From the cell containing the given text, extract its center point as (X, Y) coordinate. 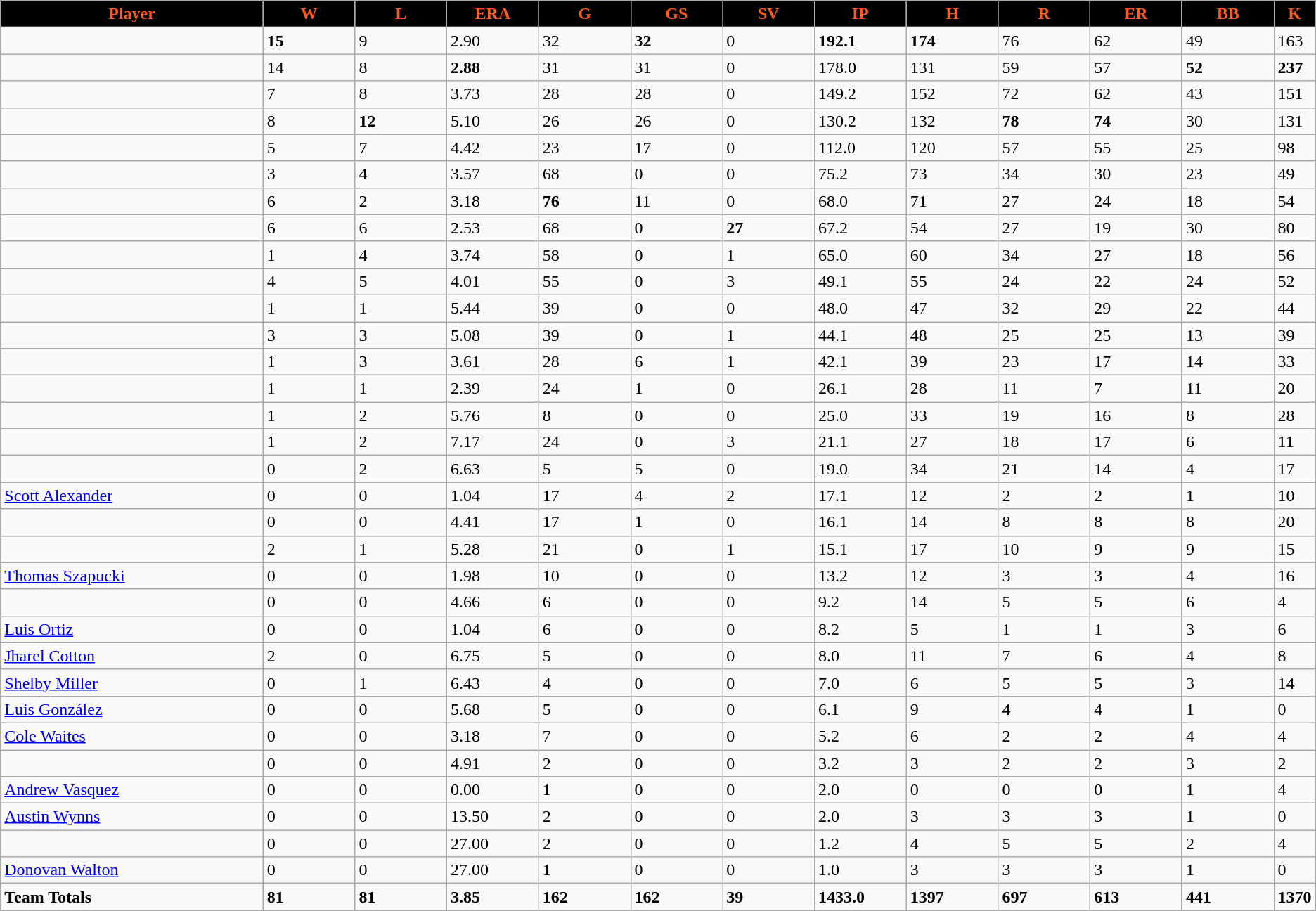
6.43 (493, 683)
Luis Ortiz (132, 629)
H (952, 14)
2.88 (493, 67)
3.85 (493, 897)
151 (1295, 94)
L (401, 14)
5.08 (493, 335)
1.98 (493, 576)
43 (1227, 94)
3.57 (493, 174)
5.28 (493, 549)
G (585, 14)
19.0 (860, 469)
60 (952, 254)
78 (1045, 121)
1370 (1295, 897)
4.01 (493, 281)
Donovan Walton (132, 870)
3.2 (860, 763)
GS (676, 14)
Jharel Cotton (132, 656)
9.2 (860, 602)
5.10 (493, 121)
6.1 (860, 709)
ER (1136, 14)
7.17 (493, 442)
56 (1295, 254)
8.0 (860, 656)
5.2 (860, 736)
67.2 (860, 228)
192.1 (860, 41)
ERA (493, 14)
42.1 (860, 362)
120 (952, 148)
0.00 (493, 790)
163 (1295, 41)
BB (1227, 14)
4.41 (493, 522)
4.91 (493, 763)
26.1 (860, 389)
IP (860, 14)
17.1 (860, 496)
71 (952, 201)
6.75 (493, 656)
13.2 (860, 576)
74 (1136, 121)
72 (1045, 94)
58 (585, 254)
K (1295, 14)
98 (1295, 148)
697 (1045, 897)
44.1 (860, 335)
Scott Alexander (132, 496)
W (309, 14)
68.0 (860, 201)
16.1 (860, 522)
237 (1295, 67)
65.0 (860, 254)
48.0 (860, 308)
132 (952, 121)
29 (1136, 308)
Andrew Vasquez (132, 790)
44 (1295, 308)
2.53 (493, 228)
13 (1227, 335)
8.2 (860, 629)
2.90 (493, 41)
Cole Waites (132, 736)
5.68 (493, 709)
2.39 (493, 389)
441 (1227, 897)
Team Totals (132, 897)
178.0 (860, 67)
SV (769, 14)
13.50 (493, 817)
Player (132, 14)
130.2 (860, 121)
73 (952, 174)
174 (952, 41)
Thomas Szapucki (132, 576)
3.73 (493, 94)
R (1045, 14)
3.74 (493, 254)
Shelby Miller (132, 683)
1397 (952, 897)
1.2 (860, 844)
152 (952, 94)
613 (1136, 897)
112.0 (860, 148)
21.1 (860, 442)
3.61 (493, 362)
5.76 (493, 415)
6.63 (493, 469)
48 (952, 335)
5.44 (493, 308)
4.66 (493, 602)
4.42 (493, 148)
Luis González (132, 709)
25.0 (860, 415)
1433.0 (860, 897)
149.2 (860, 94)
7.0 (860, 683)
15.1 (860, 549)
49.1 (860, 281)
59 (1045, 67)
1.0 (860, 870)
47 (952, 308)
75.2 (860, 174)
Austin Wynns (132, 817)
80 (1295, 228)
